Scan for the cell matching the given text and deliver its (x, y) coordinate at center. 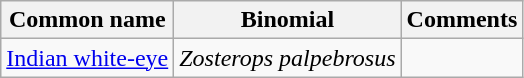
Comments (462, 20)
Zosterops palpebrosus (288, 58)
Binomial (288, 20)
Common name (88, 20)
Indian white-eye (88, 58)
